Identify which cell holds the provided text, then report its [X, Y] central coordinate. 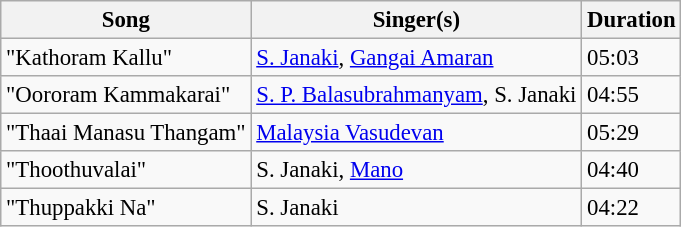
"Thaai Manasu Thangam" [126, 133]
Malaysia Vasudevan [416, 133]
S. Janaki, Mano [416, 170]
"Oororam Kammakarai" [126, 95]
S. Janaki [416, 208]
05:03 [632, 58]
Duration [632, 20]
04:55 [632, 95]
S. Janaki, Gangai Amaran [416, 58]
04:22 [632, 208]
Song [126, 20]
"Thoothuvalai" [126, 170]
Singer(s) [416, 20]
S. P. Balasubrahmanyam, S. Janaki [416, 95]
"Thuppakki Na" [126, 208]
04:40 [632, 170]
05:29 [632, 133]
"Kathoram Kallu" [126, 58]
